Extract the (X, Y) coordinate from the center of the cell holding the provided text.  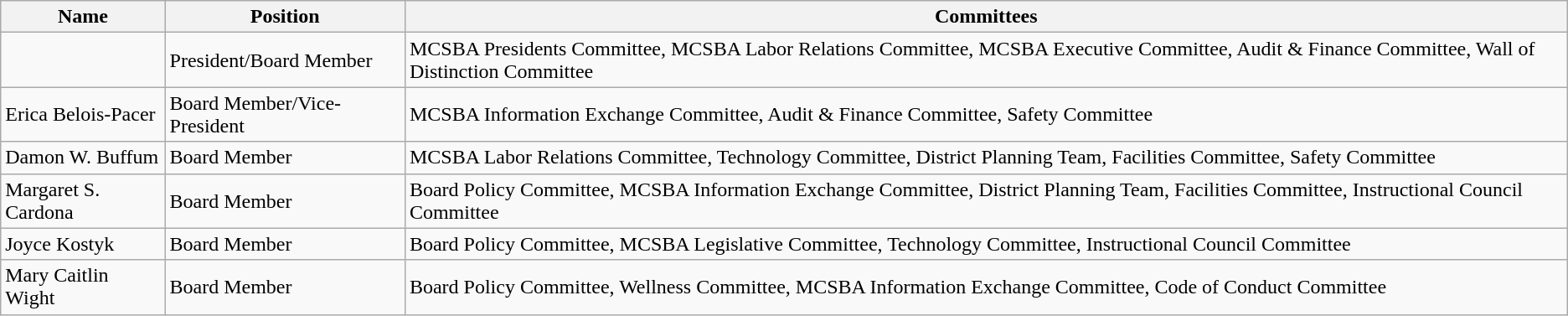
MCSBA Information Exchange Committee, Audit & Finance Committee, Safety Committee (986, 114)
Mary Caitlin Wight (83, 287)
Board Policy Committee, Wellness Committee, MCSBA Information Exchange Committee, Code of Conduct Committee (986, 287)
Name (83, 17)
MCSBA Labor Relations Committee, Technology Committee, District Planning Team, Facilities Committee, Safety Committee (986, 158)
Position (285, 17)
Joyce Kostyk (83, 244)
Erica Belois-Pacer (83, 114)
Board Policy Committee, MCSBA Information Exchange Committee, District Planning Team, Facilities Committee, Instructional Council Committee (986, 201)
Board Member/Vice-President (285, 114)
Margaret S. Cardona (83, 201)
President/Board Member (285, 60)
Damon W. Buffum (83, 158)
Board Policy Committee, MCSBA Legislative Committee, Technology Committee, Instructional Council Committee (986, 244)
MCSBA Presidents Committee, MCSBA Labor Relations Committee, MCSBA Executive Committee, Audit & Finance Committee, Wall of Distinction Committee (986, 60)
Committees (986, 17)
